From the cell containing the given text, extract its center point as [X, Y] coordinate. 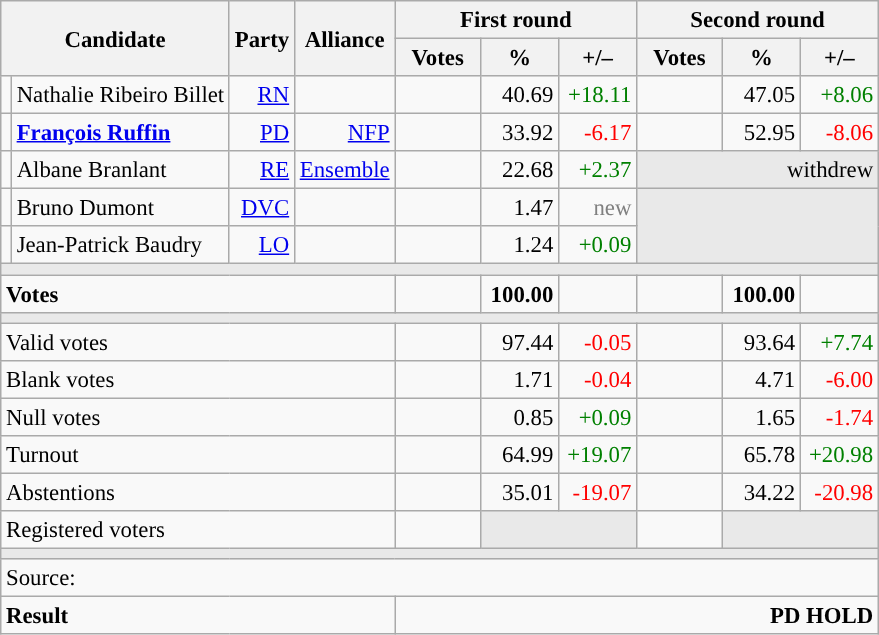
33.92 [519, 133]
Ensemble [344, 170]
+7.74 [839, 342]
PD HOLD [637, 616]
Valid votes [198, 342]
-0.05 [598, 342]
64.99 [519, 455]
First round [516, 20]
LO [262, 245]
-19.07 [598, 492]
RN [262, 95]
+8.06 [839, 95]
Null votes [198, 417]
Bruno Dumont [120, 208]
0.85 [519, 417]
Result [198, 616]
Party [262, 38]
Alliance [344, 38]
new [598, 208]
22.68 [519, 170]
+19.07 [598, 455]
DVC [262, 208]
-8.06 [839, 133]
35.01 [519, 492]
+18.11 [598, 95]
Abstentions [198, 492]
withdrew [758, 170]
93.64 [761, 342]
Candidate [116, 38]
4.71 [761, 379]
65.78 [761, 455]
Albane Branlant [120, 170]
+20.98 [839, 455]
-6.17 [598, 133]
1.47 [519, 208]
Turnout [198, 455]
-20.98 [839, 492]
34.22 [761, 492]
Nathalie Ribeiro Billet [120, 95]
-6.00 [839, 379]
PD [262, 133]
-0.04 [598, 379]
-1.74 [839, 417]
47.05 [761, 95]
RE [262, 170]
Jean-Patrick Baudry [120, 245]
Source: [440, 578]
NFP [344, 133]
97.44 [519, 342]
40.69 [519, 95]
François Ruffin [120, 133]
Second round [758, 20]
52.95 [761, 133]
Registered voters [198, 530]
+2.37 [598, 170]
Blank votes [198, 379]
1.24 [519, 245]
1.71 [519, 379]
1.65 [761, 417]
